Detect which cell encompasses the target text, then output its (x, y) center coordinate. 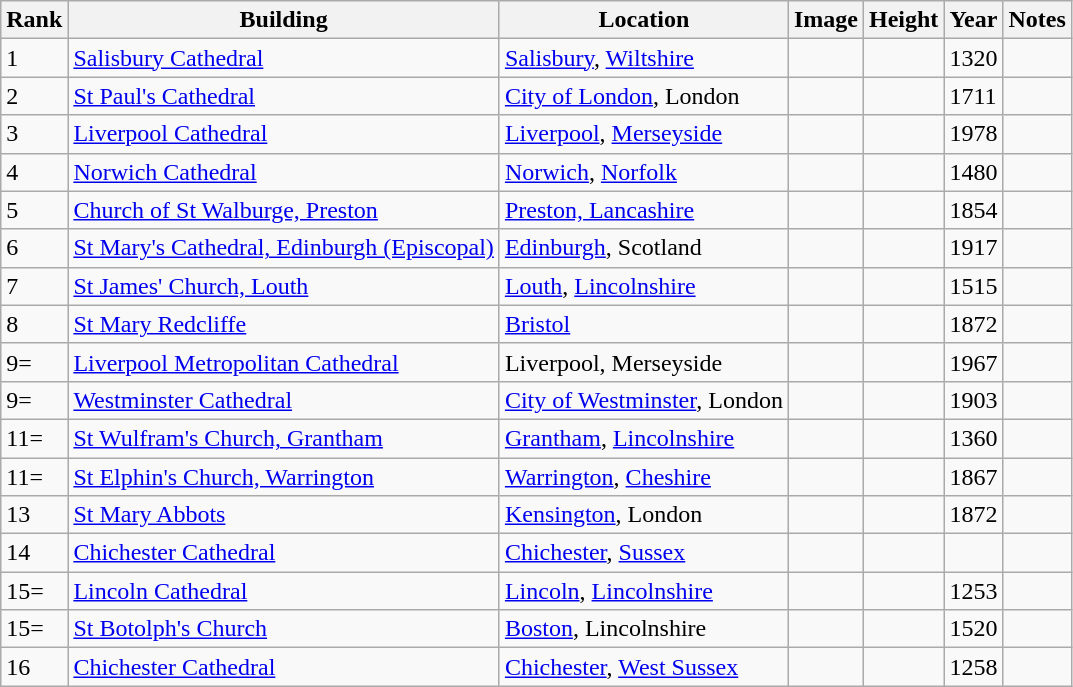
1978 (974, 134)
Salisbury Cathedral (284, 58)
City of Westminster, London (644, 400)
1711 (974, 96)
St Mary Redcliffe (284, 324)
Liverpool Metropolitan Cathedral (284, 362)
1515 (974, 286)
Louth, Lincolnshire (644, 286)
Preston, Lancashire (644, 210)
Norwich, Norfolk (644, 172)
Height (903, 20)
Salisbury, Wiltshire (644, 58)
14 (34, 553)
Bristol (644, 324)
Lincoln Cathedral (284, 591)
Norwich Cathedral (284, 172)
1520 (974, 629)
1253 (974, 591)
Edinburgh, Scotland (644, 248)
2 (34, 96)
Grantham, Lincolnshire (644, 438)
City of London, London (644, 96)
4 (34, 172)
1854 (974, 210)
1258 (974, 667)
8 (34, 324)
1320 (974, 58)
13 (34, 515)
Chichester, Sussex (644, 553)
Location (644, 20)
1480 (974, 172)
Chichester, West Sussex (644, 667)
St Paul's Cathedral (284, 96)
Warrington, Cheshire (644, 477)
St Mary Abbots (284, 515)
7 (34, 286)
Rank (34, 20)
5 (34, 210)
Church of St Walburge, Preston (284, 210)
Year (974, 20)
St Mary's Cathedral, Edinburgh (Episcopal) (284, 248)
Liverpool Cathedral (284, 134)
1360 (974, 438)
3 (34, 134)
Kensington, London (644, 515)
6 (34, 248)
Lincoln, Lincolnshire (644, 591)
1867 (974, 477)
1917 (974, 248)
Image (826, 20)
1967 (974, 362)
St James' Church, Louth (284, 286)
St Elphin's Church, Warrington (284, 477)
Notes (1037, 20)
1903 (974, 400)
Boston, Lincolnshire (644, 629)
St Botolph's Church (284, 629)
Westminster Cathedral (284, 400)
Building (284, 20)
St Wulfram's Church, Grantham (284, 438)
1 (34, 58)
16 (34, 667)
